Locate the cell with the specified text and output its [x, y] center coordinate. 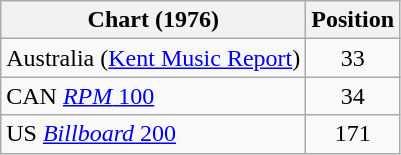
Position [353, 20]
34 [353, 96]
33 [353, 58]
Chart (1976) [154, 20]
171 [353, 134]
US Billboard 200 [154, 134]
CAN RPM 100 [154, 96]
Australia (Kent Music Report) [154, 58]
